From the cell containing the given text, extract its center point as [x, y] coordinate. 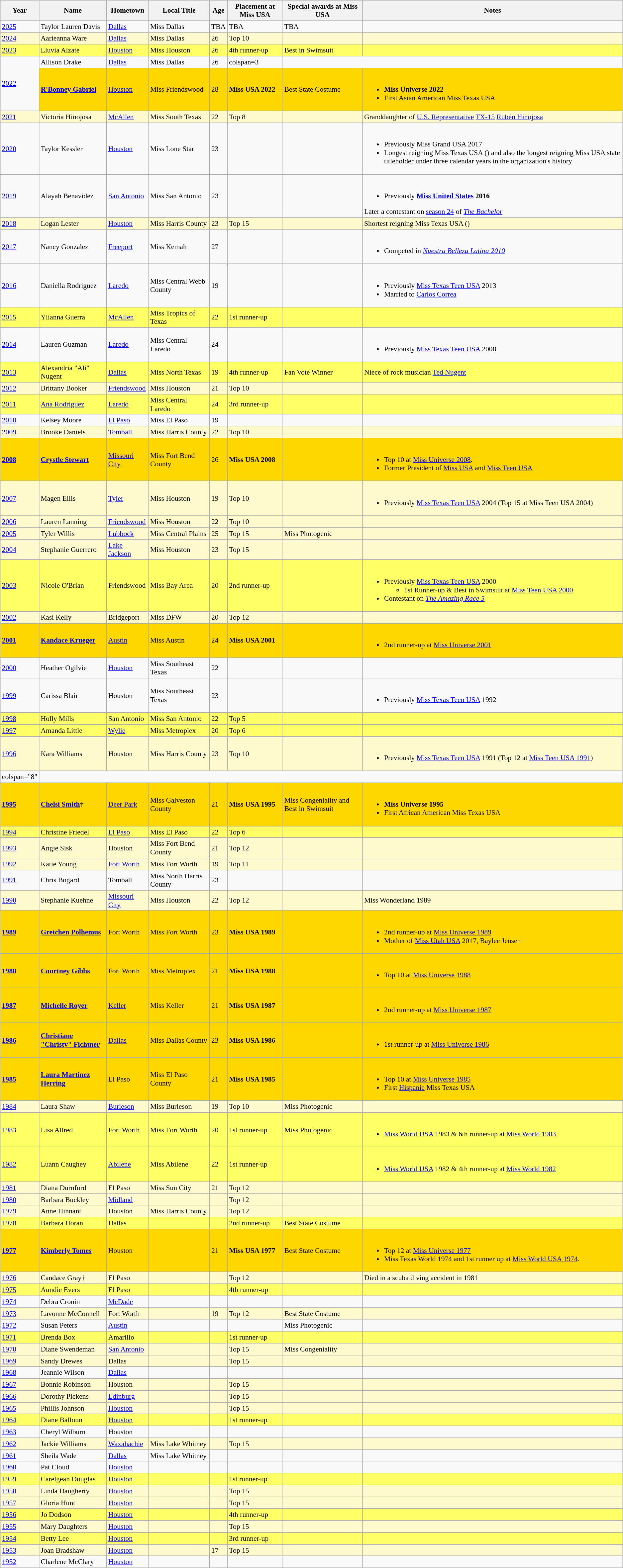
Christiane "Christy" Fichtner [72, 1040]
1965 [20, 1408]
Miss Congeniality and Best in Swimsuit [323, 805]
1966 [20, 1397]
Laura Martinez Herring [72, 1079]
Nicole O'Brian [72, 586]
Amarillo [128, 1337]
Edinburg [128, 1397]
1978 [20, 1223]
Waxahachie [128, 1444]
1996 [20, 754]
Top 11 [255, 864]
Miss Abilene [179, 1165]
Logan Lester [72, 223]
27 [219, 247]
Miss Central Webb County [179, 286]
Miss El Paso County [179, 1079]
Sandy Drewes [72, 1361]
Miss USA 2008 [255, 460]
Lavonne McConnell [72, 1314]
Carissa Blair [72, 695]
Top 12 at Miss Universe 1977Miss Texas World 1974 and 1st runner up at Miss World USA 1974. [492, 1251]
Ana Rodriguez [72, 404]
Deer Park [128, 805]
Miss USA 2022 [255, 90]
2018 [20, 223]
1954 [20, 1538]
Miss USA 1988 [255, 971]
25 [219, 534]
1981 [20, 1188]
Age [219, 11]
Miss USA 1986 [255, 1040]
1959 [20, 1479]
Holly Mills [72, 719]
Previously Miss United States 2016Later a contestant on season 24 of The Bachelor [492, 196]
Lisa Allred [72, 1130]
Shortest reigning Miss Texas USA () [492, 223]
2023 [20, 50]
1979 [20, 1211]
Magen Ellis [72, 498]
Chelsi Smith† [72, 805]
Phillis Johnson [72, 1408]
Fan Vote Winner [323, 372]
Jeannie Wilson [72, 1373]
Alayah Benavidez [72, 196]
1968 [20, 1373]
1956 [20, 1515]
Linda Daugherty [72, 1491]
Bridgeport [128, 617]
Bonnie Robinson [72, 1385]
1991 [20, 880]
1960 [20, 1467]
Burleson [128, 1107]
1961 [20, 1456]
Gretchen Polhemus [72, 932]
1977 [20, 1251]
Katie Young [72, 864]
Top 10 at Miss Universe 1985First Hispanic Miss Texas USA [492, 1079]
1994 [20, 832]
2019 [20, 196]
Dorothy Pickens [72, 1397]
Miss Kemah [179, 247]
2000 [20, 668]
Miss Keller [179, 1005]
Jo Dodson [72, 1515]
2024 [20, 39]
2007 [20, 498]
Miss USA 1977 [255, 1251]
Miss USA 1989 [255, 932]
Wylie [128, 731]
Ylianna Guerra [72, 317]
colspan="8" [20, 777]
Lauren Guzman [72, 345]
Taylor Kessler [72, 149]
Top 10 at Miss Universe 1988 [492, 971]
Daniella Rodriguez [72, 286]
2009 [20, 432]
Aarieanna Ware [72, 39]
Kara Williams [72, 754]
Kasi Kelly [72, 617]
Miss Tropics of Texas [179, 317]
1971 [20, 1337]
Miss Central Plains [179, 534]
Granddaughter of U.S. Representative TX-15 Rubén Hinojosa [492, 117]
Lluvia Alzate [72, 50]
Barbara Horan [72, 1223]
Competed in Nuestra Belleza Latina 2010 [492, 247]
1993 [20, 848]
Debra Cronin [72, 1302]
Miss Austin [179, 641]
Died in a scuba diving accident in 1981 [492, 1278]
R'Bonney Gabriel [72, 90]
Lubbock [128, 534]
Candace Gray† [72, 1278]
2001 [20, 641]
1983 [20, 1130]
Miss USA 2001 [255, 641]
Diane Swendeman [72, 1349]
Brenda Box [72, 1337]
Pat Cloud [72, 1467]
Year [20, 11]
Miss Universe 2022First Asian American Miss Texas USA [492, 90]
2013 [20, 372]
1973 [20, 1314]
2008 [20, 460]
Miss Congeniality [323, 1349]
2004 [20, 550]
2012 [20, 389]
Diana Durnford [72, 1188]
1958 [20, 1491]
1997 [20, 731]
Miss Galveston County [179, 805]
Miss North Texas [179, 372]
Betty Lee [72, 1538]
1964 [20, 1420]
Miss North Harris County [179, 880]
Miss Burleson [179, 1107]
Top 5 [255, 719]
1999 [20, 695]
1955 [20, 1526]
1987 [20, 1005]
Top 8 [255, 117]
1990 [20, 901]
Miss Bay Area [179, 586]
Tyler [128, 498]
1952 [20, 1562]
Luann Caughey [72, 1165]
1986 [20, 1040]
Chris Bogard [72, 880]
Previously Miss Texas Teen USA 2004 (Top 15 at Miss Teen USA 2004) [492, 498]
Jackie Williams [72, 1444]
Best in Swimsuit [323, 50]
Keller [128, 1005]
1957 [20, 1503]
Miss USA 1987 [255, 1005]
1974 [20, 1302]
Barbara Buckley [72, 1200]
Local Title [179, 11]
1989 [20, 932]
Miss Dallas County [179, 1040]
Mary Daughters [72, 1526]
1992 [20, 864]
Joan Bradshaw [72, 1550]
Hometown [128, 11]
2005 [20, 534]
2014 [20, 345]
1988 [20, 971]
Lauren Lanning [72, 522]
Miss Friendswood [179, 90]
Taylor Lauren Davis [72, 27]
2nd runner-up at Miss Universe 1989Mother of Miss Utah USA 2017, Baylee Jensen [492, 932]
Miss Sun City [179, 1188]
1975 [20, 1290]
Laura Shaw [72, 1107]
Alexandria "Ali" Nugent [72, 372]
Brittany Booker [72, 389]
Miss Lone Star [179, 149]
1985 [20, 1079]
Nancy Gonzalez [72, 247]
McDade [128, 1302]
Kimberly Tomes [72, 1251]
Cheryl Wilburn [72, 1432]
Placement at Miss USA [255, 11]
Previously Miss Texas Teen USA 1991 (Top 12 at Miss Teen USA 1991) [492, 754]
Previously Miss Texas Teen USA 2008 [492, 345]
2003 [20, 586]
1980 [20, 1200]
2006 [20, 522]
Sheila Wade [72, 1456]
Diane Balloun [72, 1420]
Victoria Hinojosa [72, 117]
Amanda Little [72, 731]
2011 [20, 404]
Miss World USA 1982 & 4th runner-up at Miss World 1982 [492, 1165]
1972 [20, 1326]
2nd runner-up at Miss Universe 2001 [492, 641]
2016 [20, 286]
1984 [20, 1107]
Allison Drake [72, 62]
Michelle Royer [72, 1005]
Special awards at Miss USA [323, 11]
Previously Miss Texas Teen USA 2013Married to Carlos Correa [492, 286]
2nd runner-up at Miss Universe 1987 [492, 1005]
Miss USA 1995 [255, 805]
Niece of rock musician Ted Nugent [492, 372]
2020 [20, 149]
Christine Friedel [72, 832]
1963 [20, 1432]
Notes [492, 11]
Miss DFW [179, 617]
2015 [20, 317]
1970 [20, 1349]
Anne Hinnant [72, 1211]
2002 [20, 617]
Lake Jackson [128, 550]
1998 [20, 719]
1969 [20, 1361]
Kelsey Moore [72, 420]
1976 [20, 1278]
Previously Miss Texas Teen USA 20001st Runner-up & Best in Swimsuit at Miss Teen USA 2000Contestant on The Amazing Race 5 [492, 586]
Aundie Evers [72, 1290]
Angie Sisk [72, 848]
Heather Ogilvie [72, 668]
Midland [128, 1200]
Miss South Texas [179, 117]
Name [72, 11]
Brooke Daniels [72, 432]
2017 [20, 247]
Carelgean Douglas [72, 1479]
Courtney Gibbs [72, 971]
colspan=3 [255, 62]
1995 [20, 805]
2022 [20, 84]
Top 10 at Miss Universe 2008.Former President of Miss USA and Miss Teen USA [492, 460]
Previously Miss Texas Teen USA 1992 [492, 695]
2021 [20, 117]
Stephanie Kuehne [72, 901]
Stephanie Guerrero [72, 550]
2010 [20, 420]
Miss Wonderland 1989 [492, 901]
1st runner-up at Miss Universe 1986 [492, 1040]
Tyler Willis [72, 534]
Charlene McClary [72, 1562]
1982 [20, 1165]
1967 [20, 1385]
Abilene [128, 1165]
Miss USA 1985 [255, 1079]
Gloria Hunt [72, 1503]
Miss Universe 1995First African American Miss Texas USA [492, 805]
Susan Peters [72, 1326]
1953 [20, 1550]
Freeport [128, 247]
28 [219, 90]
17 [219, 1550]
Crystle Stewart [72, 460]
2025 [20, 27]
Miss World USA 1983 & 6th runner-up at Miss World 1983 [492, 1130]
1962 [20, 1444]
Kandace Krueger [72, 641]
